Detect which cell encompasses the target text, then output its (x, y) center coordinate. 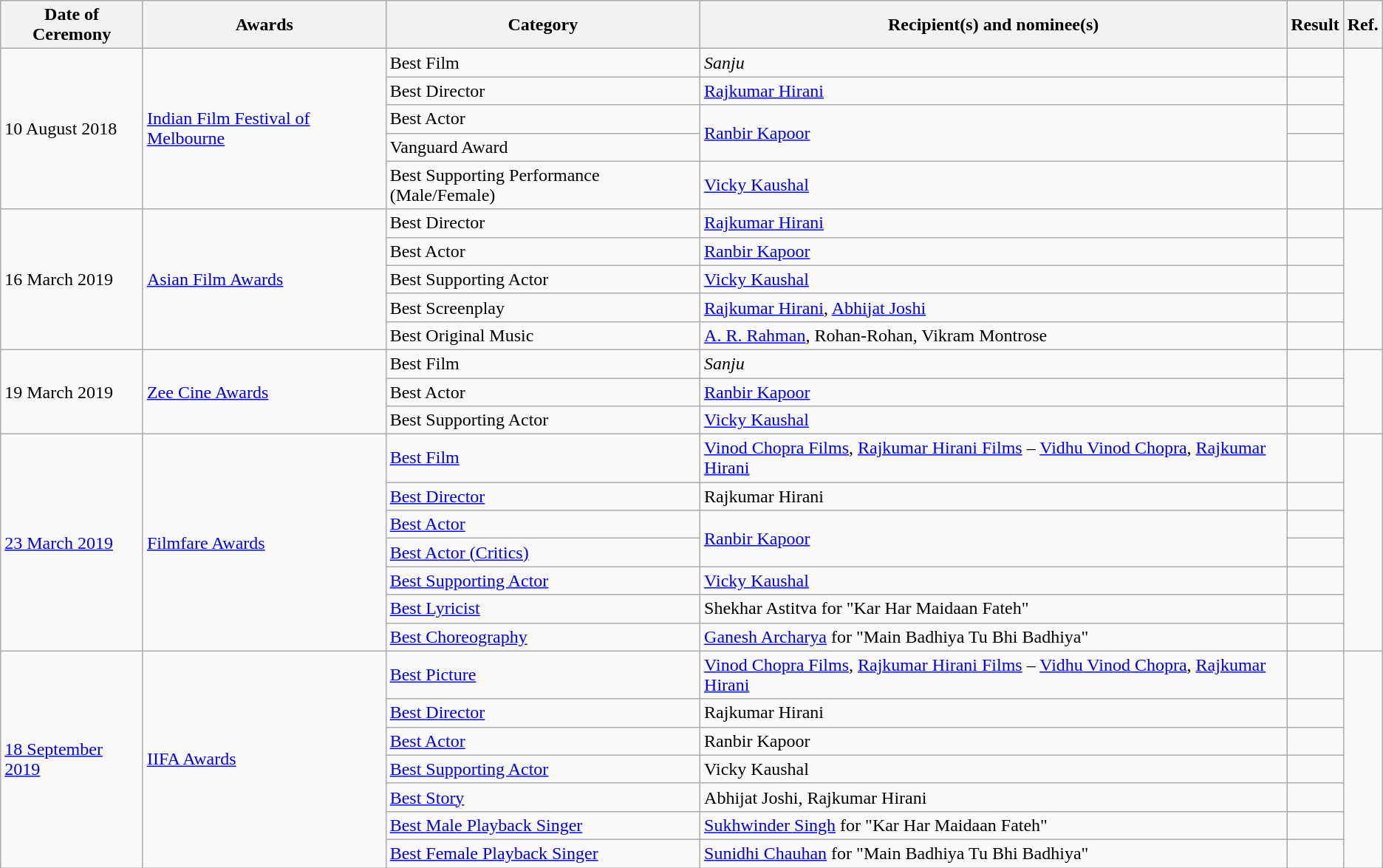
Date of Ceremony (72, 25)
Best Screenplay (542, 307)
Shekhar Astitva for "Kar Har Maidaan Fateh" (994, 609)
A. R. Rahman, Rohan-Rohan, Vikram Montrose (994, 335)
Asian Film Awards (264, 279)
Best Story (542, 797)
Abhijat Joshi, Rajkumar Hirani (994, 797)
Category (542, 25)
Zee Cine Awards (264, 392)
IIFA Awards (264, 759)
Best Supporting Performance (Male/Female) (542, 185)
Recipient(s) and nominee(s) (994, 25)
Filmfare Awards (264, 542)
Best Lyricist (542, 609)
Vanguard Award (542, 147)
Sukhwinder Singh for "Kar Har Maidaan Fateh" (994, 825)
Best Actor (Critics) (542, 553)
Best Original Music (542, 335)
Indian Film Festival of Melbourne (264, 129)
Sunidhi Chauhan for "Main Badhiya Tu Bhi Badhiya" (994, 853)
10 August 2018 (72, 129)
19 March 2019 (72, 392)
23 March 2019 (72, 542)
Ref. (1362, 25)
Best Female Playback Singer (542, 853)
Best Picture (542, 675)
Best Male Playback Singer (542, 825)
16 March 2019 (72, 279)
Best Choreography (542, 637)
Rajkumar Hirani, Abhijat Joshi (994, 307)
Awards (264, 25)
Ganesh Archarya for "Main Badhiya Tu Bhi Badhiya" (994, 637)
18 September 2019 (72, 759)
Result (1315, 25)
